From the cell containing the given text, extract its center point as [x, y] coordinate. 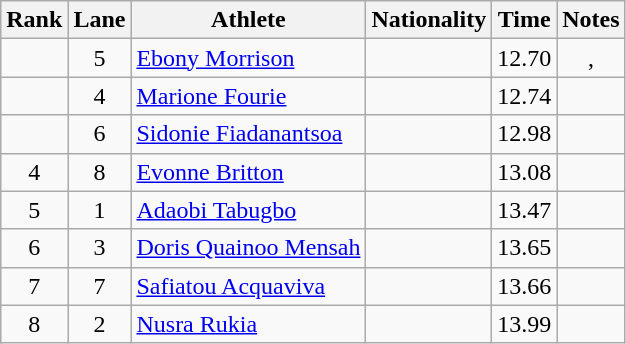
2 [100, 324]
Sidonie Fiadanantsoa [248, 134]
13.66 [524, 286]
12.98 [524, 134]
Marione Fourie [248, 96]
Rank [34, 20]
13.65 [524, 248]
Adaobi Tabugbo [248, 210]
Safiatou Acquaviva [248, 286]
Nationality [429, 20]
12.74 [524, 96]
, [591, 58]
Ebony Morrison [248, 58]
13.99 [524, 324]
Athlete [248, 20]
Evonne Britton [248, 172]
3 [100, 248]
13.08 [524, 172]
13.47 [524, 210]
Notes [591, 20]
Time [524, 20]
Doris Quainoo Mensah [248, 248]
1 [100, 210]
Lane [100, 20]
Nusra Rukia [248, 324]
12.70 [524, 58]
